Return [x, y] of the center of cell containing provided text 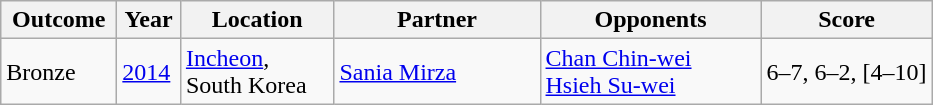
Score [846, 20]
Chan Chin-wei Hsieh Su-wei [650, 72]
Year [149, 20]
Location [257, 20]
Outcome [59, 20]
6–7, 6–2, [4–10] [846, 72]
Partner [437, 20]
2014 [149, 72]
Bronze [59, 72]
Incheon, South Korea [257, 72]
Sania Mirza [437, 72]
Opponents [650, 20]
